Identify which cell holds the provided text, then report its (x, y) central coordinate. 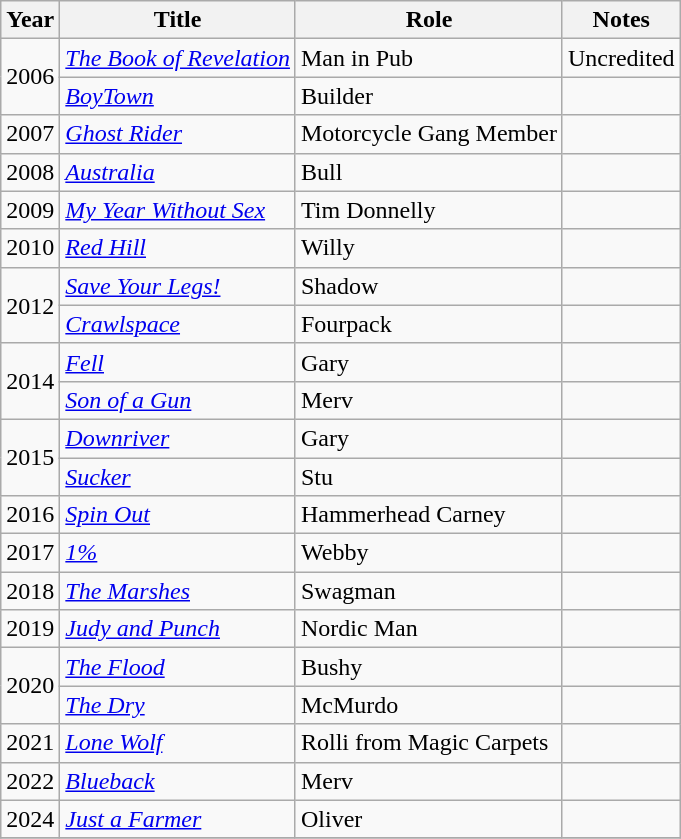
Man in Pub (428, 58)
Crawlspace (178, 324)
Australia (178, 172)
2006 (30, 77)
Just a Farmer (178, 819)
2015 (30, 457)
Blueback (178, 781)
Ghost Rider (178, 134)
Willy (428, 248)
Sucker (178, 477)
Notes (621, 20)
2008 (30, 172)
Spin Out (178, 515)
The Marshes (178, 591)
Uncredited (621, 58)
2016 (30, 515)
Year (30, 20)
2020 (30, 686)
2018 (30, 591)
2012 (30, 305)
Nordic Man (428, 629)
2010 (30, 248)
2024 (30, 819)
My Year Without Sex (178, 210)
BoyTown (178, 96)
Son of a Gun (178, 400)
The Dry (178, 705)
Title (178, 20)
2009 (30, 210)
Webby (428, 553)
Stu (428, 477)
Role (428, 20)
The Book of Revelation (178, 58)
Builder (428, 96)
Oliver (428, 819)
2014 (30, 381)
2022 (30, 781)
Rolli from Magic Carpets (428, 743)
Tim Donnelly (428, 210)
Fourpack (428, 324)
2021 (30, 743)
Bushy (428, 667)
2007 (30, 134)
McMurdo (428, 705)
Motorcycle Gang Member (428, 134)
Shadow (428, 286)
Lone Wolf (178, 743)
2019 (30, 629)
1% (178, 553)
Fell (178, 362)
Judy and Punch (178, 629)
Save Your Legs! (178, 286)
Swagman (428, 591)
The Flood (178, 667)
Hammerhead Carney (428, 515)
2017 (30, 553)
Red Hill (178, 248)
Downriver (178, 438)
Bull (428, 172)
